From the cell containing the given text, extract its center point as [x, y] coordinate. 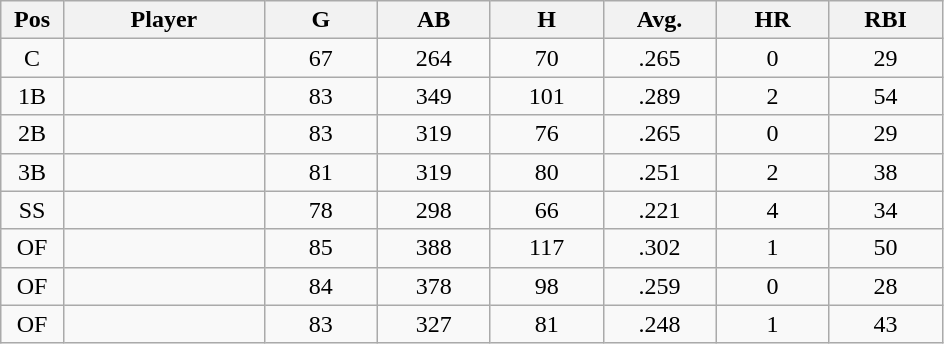
66 [546, 210]
2B [32, 134]
.251 [660, 172]
1B [32, 96]
34 [886, 210]
.302 [660, 248]
.221 [660, 210]
76 [546, 134]
4 [772, 210]
RBI [886, 20]
38 [886, 172]
54 [886, 96]
264 [434, 58]
84 [320, 286]
70 [546, 58]
28 [886, 286]
H [546, 20]
98 [546, 286]
C [32, 58]
388 [434, 248]
Avg. [660, 20]
G [320, 20]
AB [434, 20]
.248 [660, 324]
78 [320, 210]
117 [546, 248]
298 [434, 210]
HR [772, 20]
349 [434, 96]
50 [886, 248]
43 [886, 324]
3B [32, 172]
101 [546, 96]
378 [434, 286]
80 [546, 172]
85 [320, 248]
.289 [660, 96]
67 [320, 58]
Player [164, 20]
.259 [660, 286]
327 [434, 324]
Pos [32, 20]
SS [32, 210]
